Find where the given text appears and provide that cell's center as (X, Y) coordinate. 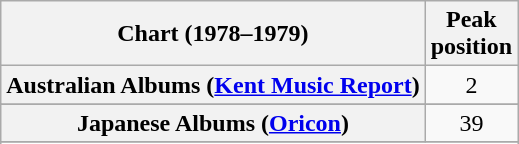
Australian Albums (Kent Music Report) (213, 85)
39 (471, 123)
Peakposition (471, 34)
Japanese Albums (Oricon) (213, 123)
Chart (1978–1979) (213, 34)
2 (471, 85)
